Extract the (x, y) coordinate from the center of the cell holding the provided text.  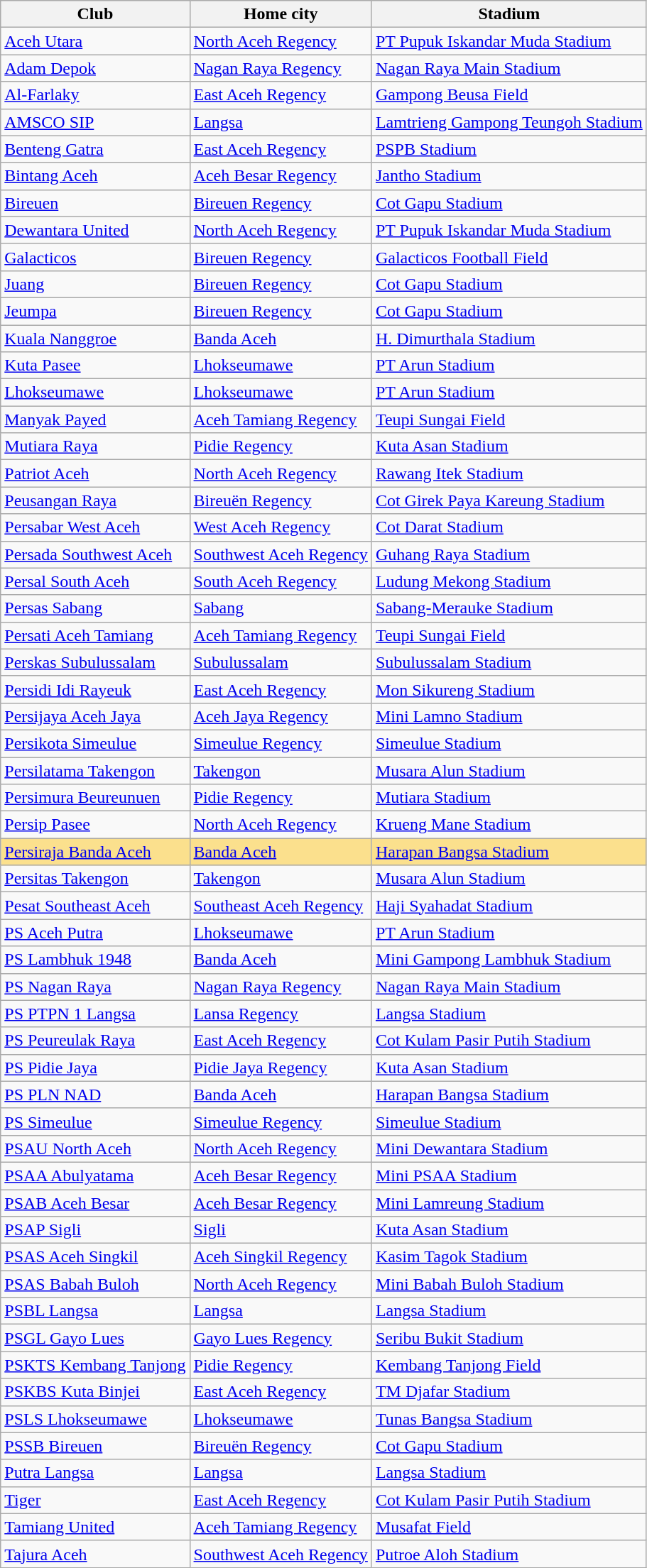
Home city (281, 14)
Gampong Beusa Field (509, 95)
PSAA Abulyatama (95, 1175)
PSAP Sigli (95, 1230)
PSKTS Kembang Tanjong (95, 1365)
Mini Gampong Lambhuk Stadium (509, 960)
Seribu Bukit Stadium (509, 1338)
PSKBS Kuta Binjei (95, 1392)
Persas Sabang (95, 608)
Krueng Mane Stadium (509, 825)
Pesat Southeast Aceh (95, 906)
Persilatama Takengon (95, 770)
Guhang Raya Stadium (509, 554)
Persitas Takengon (95, 879)
Bintang Aceh (95, 176)
Musafat Field (509, 1527)
Kasim Tagok Stadium (509, 1257)
Persikota Simeulue (95, 743)
PSSB Bireuen (95, 1446)
Rawang Itek Stadium (509, 473)
Persada Southwest Aceh (95, 554)
Club (95, 14)
Stadium (509, 14)
Subulussalam Stadium (509, 662)
PSAU North Aceh (95, 1148)
Ludung Mekong Stadium (509, 581)
Kuala Nanggroe (95, 339)
PS Simeulue (95, 1122)
PSLS Lhokseumawe (95, 1419)
H. Dimurthala Stadium (509, 339)
Juang (95, 284)
Lamtrieng Gampong Teungoh Stadium (509, 122)
West Aceh Regency (281, 527)
Kuta Pasee (95, 366)
Mini Babah Buloh Stadium (509, 1284)
Putroe Aloh Stadium (509, 1554)
Perskas Subulussalam (95, 662)
Sabang-Merauke Stadium (509, 608)
PSGL Gayo Lues (95, 1338)
Pidie Jaya Regency (281, 1068)
Mini Lamno Stadium (509, 716)
Tunas Bangsa Stadium (509, 1419)
Kembang Tanjong Field (509, 1365)
PS PLN NAD (95, 1095)
Adam Depok (95, 68)
Persal South Aceh (95, 581)
Mutiara Raya (95, 446)
South Aceh Regency (281, 581)
Mutiara Stadium (509, 798)
Aceh Utara (95, 41)
PSBL Langsa (95, 1311)
PSAS Babah Buloh (95, 1284)
Benteng Gatra (95, 149)
Persabar West Aceh (95, 527)
Galacticos (95, 257)
Mini Dewantara Stadium (509, 1148)
Persiraja Banda Aceh (95, 852)
PS Aceh Putra (95, 933)
AMSCO SIP (95, 122)
PSPB Stadium (509, 149)
Persati Aceh Tamiang (95, 635)
Bireuen (95, 203)
PSAS Aceh Singkil (95, 1257)
Subulussalam (281, 662)
PS PTPN 1 Langsa (95, 1014)
Mini Lamreung Stadium (509, 1203)
Galacticos Football Field (509, 257)
Jantho Stadium (509, 176)
TM Djafar Stadium (509, 1392)
Tiger (95, 1500)
PSAB Aceh Besar (95, 1203)
Sabang (281, 608)
Persidi Idi Rayeuk (95, 689)
PS Pidie Jaya (95, 1068)
Persijaya Aceh Jaya (95, 716)
Manyak Payed (95, 420)
Gayo Lues Regency (281, 1338)
Peusangan Raya (95, 500)
Tamiang United (95, 1527)
Persip Pasee (95, 825)
Tajura Aceh (95, 1554)
Al-Farlaky (95, 95)
Lansa Regency (281, 1014)
Cot Darat Stadium (509, 527)
Haji Syahadat Stadium (509, 906)
Persimura Beureunuen (95, 798)
Patriot Aceh (95, 473)
Southeast Aceh Regency (281, 906)
Cot Girek Paya Kareung Stadium (509, 500)
Sigli (281, 1230)
PS Nagan Raya (95, 987)
Aceh Singkil Regency (281, 1257)
Aceh Jaya Regency (281, 716)
Dewantara United (95, 230)
Jeumpa (95, 311)
PS Lambhuk 1948 (95, 960)
Putra Langsa (95, 1473)
PS Peureulak Raya (95, 1041)
Mon Sikureng Stadium (509, 689)
Mini PSAA Stadium (509, 1175)
